Search for the cell housing the specified text and yield its (x, y) center coordinate. 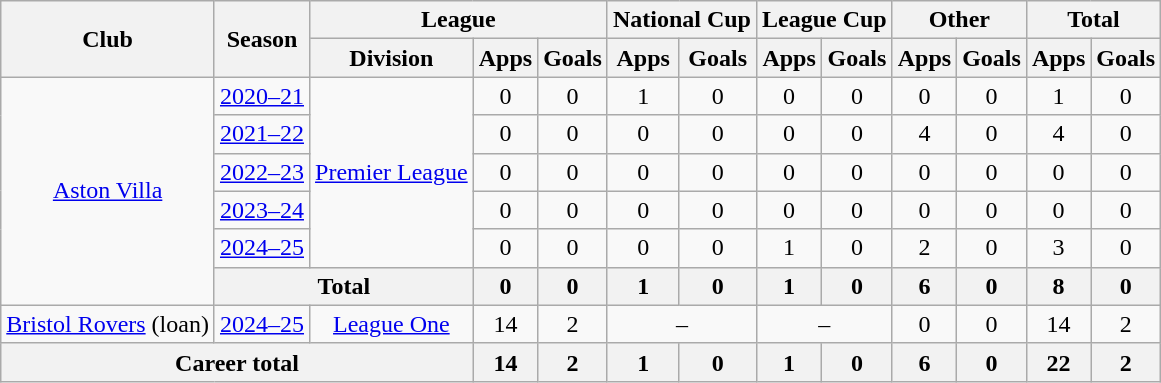
Club (108, 39)
National Cup (682, 20)
League Cup (824, 20)
Career total (237, 362)
22 (1058, 362)
3 (1058, 248)
2021–22 (262, 134)
2022–23 (262, 172)
Bristol Rovers (loan) (108, 324)
League One (392, 324)
Aston Villa (108, 191)
Division (392, 58)
Season (262, 39)
8 (1058, 286)
2020–21 (262, 96)
Premier League (392, 172)
2023–24 (262, 210)
Other (959, 20)
League (459, 20)
